Extract the (X, Y) coordinate from the center of the cell holding the provided text.  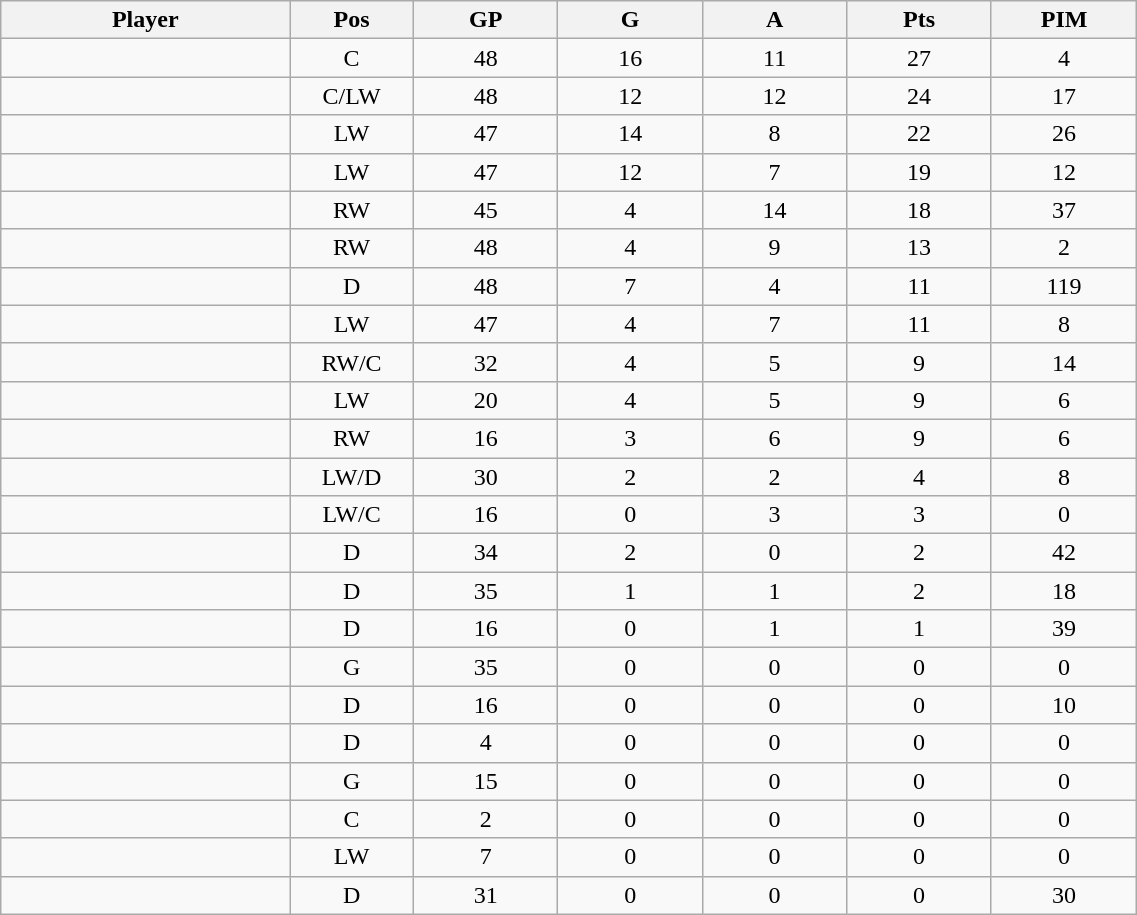
15 (485, 781)
10 (1064, 705)
19 (919, 172)
20 (485, 400)
17 (1064, 96)
32 (485, 362)
26 (1064, 134)
Pos (352, 20)
C/LW (352, 96)
13 (919, 248)
LW/D (352, 477)
119 (1064, 286)
Player (146, 20)
GP (485, 20)
LW/C (352, 515)
22 (919, 134)
PIM (1064, 20)
RW/C (352, 362)
37 (1064, 210)
45 (485, 210)
34 (485, 553)
A (774, 20)
27 (919, 58)
24 (919, 96)
42 (1064, 553)
31 (485, 895)
Pts (919, 20)
39 (1064, 629)
